For the text-containing cell, return its midpoint in (x, y) coordinate format. 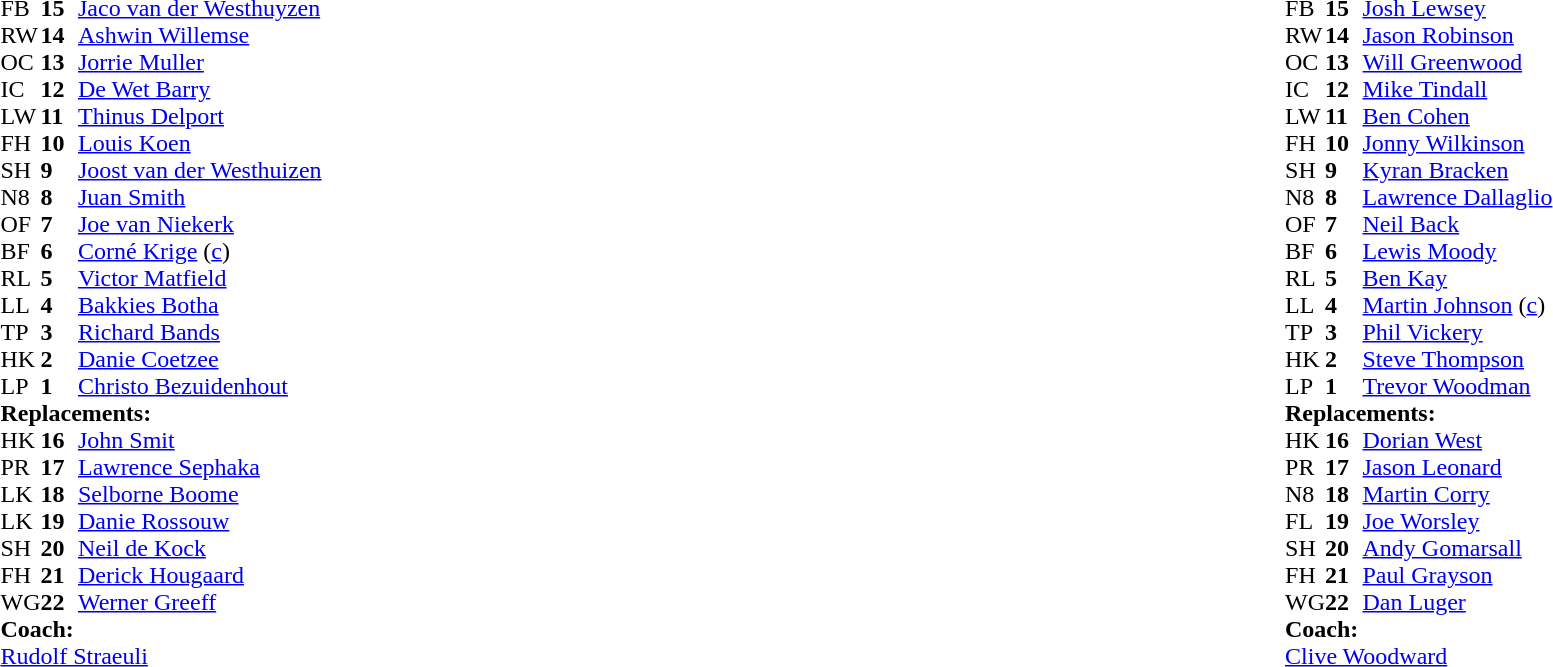
Thinus Delport (200, 116)
Joe Worsley (1458, 522)
Martin Johnson (c) (1458, 306)
Juan Smith (200, 198)
Martin Corry (1458, 494)
Paul Grayson (1458, 576)
Mike Tindall (1458, 90)
Lawrence Dallaglio (1458, 198)
De Wet Barry (200, 90)
Neil Back (1458, 224)
Dorian West (1458, 440)
Werner Greeff (200, 602)
John Smit (200, 440)
Derick Hougaard (200, 576)
Ben Cohen (1458, 116)
Victor Matfield (200, 278)
Danie Rossouw (200, 522)
Joost van der Westhuizen (200, 170)
Bakkies Botha (200, 306)
Ashwin Willemse (200, 36)
Louis Koen (200, 144)
Trevor Woodman (1458, 386)
Selborne Boome (200, 494)
Will Greenwood (1458, 62)
Phil Vickery (1458, 332)
Jason Robinson (1458, 36)
Richard Bands (200, 332)
Danie Coetzee (200, 360)
Christo Bezuidenhout (200, 386)
Ben Kay (1458, 278)
Jonny Wilkinson (1458, 144)
FL (1305, 522)
Corné Krige (c) (200, 252)
Neil de Kock (200, 548)
Lawrence Sephaka (200, 468)
Jason Leonard (1458, 468)
Dan Luger (1458, 602)
Jorrie Muller (200, 62)
Steve Thompson (1458, 360)
Lewis Moody (1458, 252)
Kyran Bracken (1458, 170)
Joe van Niekerk (200, 224)
Andy Gomarsall (1458, 548)
